Determine the (X, Y) coordinate at the center of the cell enclosing the given text.  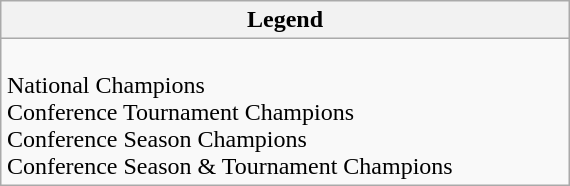
National Champions Conference Tournament Champions Conference Season Champions Conference Season & Tournament Champions (284, 112)
Legend (284, 20)
